Provide the (X, Y) coordinate of the cell's center where the given text is located.  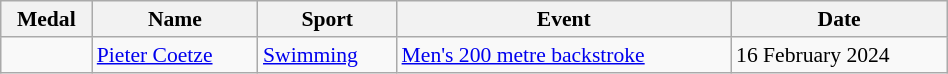
Date (839, 19)
Name (175, 19)
16 February 2024 (839, 55)
Sport (328, 19)
Pieter Coetze (175, 55)
Swimming (328, 55)
Men's 200 metre backstroke (564, 55)
Event (564, 19)
Medal (46, 19)
